Find where the given text appears and provide that cell's center as (x, y) coordinate. 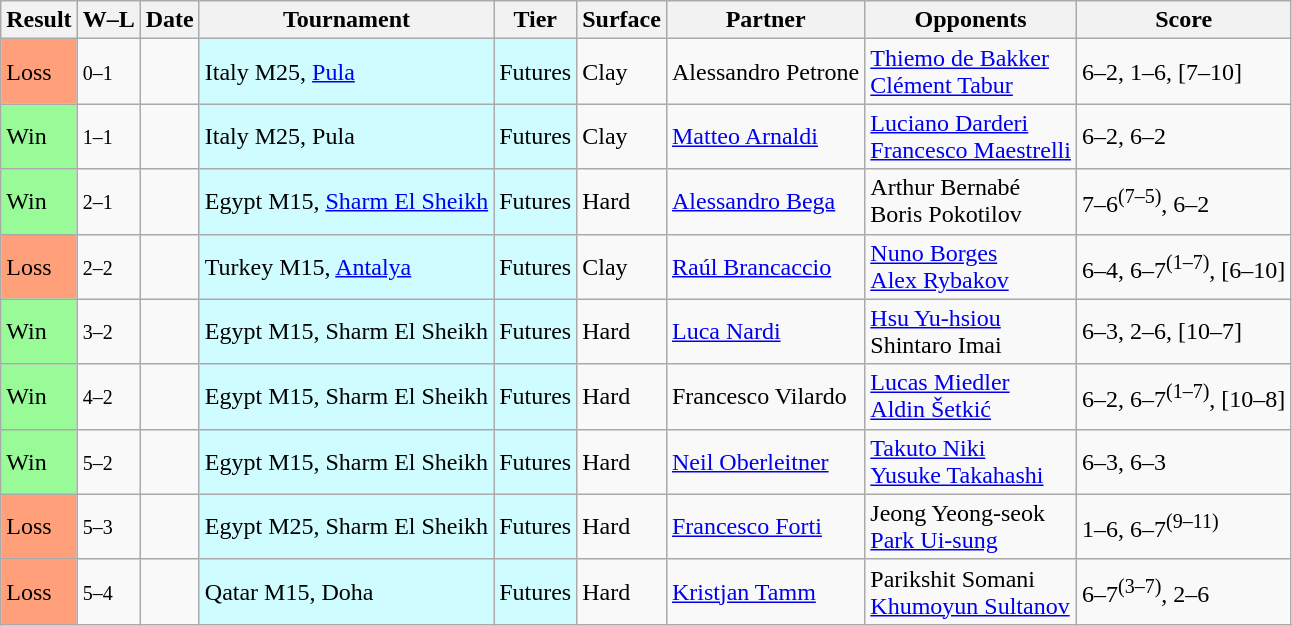
Alessandro Petrone (765, 72)
Matteo Arnaldi (765, 136)
Partner (765, 20)
Luca Nardi (765, 332)
Turkey M15, Antalya (346, 266)
5–4 (108, 592)
4–2 (108, 396)
2–1 (108, 202)
Neil Oberleitner (765, 462)
Lucas Miedler Aldin Šetkić (971, 396)
1–6, 6–7(9–11) (1183, 526)
Thiemo de Bakker Clément Tabur (971, 72)
Egypt M25, Sharm El Sheikh (346, 526)
3–2 (108, 332)
6–4, 6–7(1–7), [6–10] (1183, 266)
Score (1183, 20)
Takuto Niki Yusuke Takahashi (971, 462)
6–2, 6–2 (1183, 136)
6–2, 1–6, [7–10] (1183, 72)
6–3, 2–6, [10–7] (1183, 332)
Raúl Brancaccio (765, 266)
Hsu Yu-hsiou Shintaro Imai (971, 332)
6–2, 6–7(1–7), [10–8] (1183, 396)
Arthur Bernabé Boris Pokotilov (971, 202)
Luciano Darderi Francesco Maestrelli (971, 136)
Jeong Yeong-seok Park Ui-sung (971, 526)
Francesco Forti (765, 526)
Qatar M15, Doha (346, 592)
Parikshit Somani Khumoyun Sultanov (971, 592)
6–3, 6–3 (1183, 462)
2–2 (108, 266)
1–1 (108, 136)
Tier (536, 20)
Date (170, 20)
Alessandro Bega (765, 202)
Surface (622, 20)
5–3 (108, 526)
Francesco Vilardo (765, 396)
Nuno Borges Alex Rybakov (971, 266)
7–6(7–5), 6–2 (1183, 202)
Opponents (971, 20)
Tournament (346, 20)
Kristjan Tamm (765, 592)
W–L (108, 20)
5–2 (108, 462)
0–1 (108, 72)
6–7(3–7), 2–6 (1183, 592)
Result (39, 20)
